Locate the cell with the specified text and output its [X, Y] center coordinate. 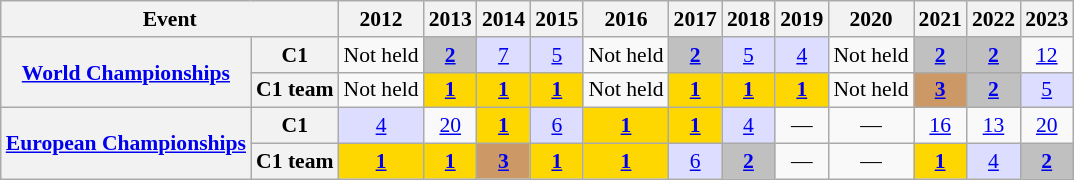
2012 [382, 19]
2018 [748, 19]
2019 [802, 19]
12 [1046, 55]
Event [170, 19]
2016 [626, 19]
16 [940, 126]
2015 [556, 19]
2021 [940, 19]
2022 [994, 19]
2023 [1046, 19]
2017 [696, 19]
2013 [450, 19]
7 [504, 55]
European Championships [126, 144]
2014 [504, 19]
13 [994, 126]
2020 [870, 19]
World Championships [126, 72]
